For the text-containing cell, return its midpoint in [X, Y] coordinate format. 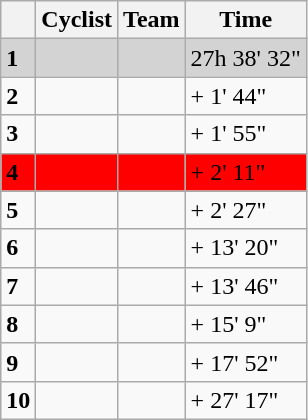
6 [18, 248]
+ 15' 9" [246, 324]
2 [18, 96]
27h 38' 32" [246, 58]
Team [152, 20]
+ 1' 44" [246, 96]
+ 13' 46" [246, 286]
1 [18, 58]
10 [18, 400]
4 [18, 172]
+ 27' 17" [246, 400]
Cyclist [77, 20]
+ 2' 27" [246, 210]
5 [18, 210]
+ 13' 20" [246, 248]
3 [18, 134]
7 [18, 286]
+ 17' 52" [246, 362]
8 [18, 324]
Time [246, 20]
+ 1' 55" [246, 134]
+ 2' 11" [246, 172]
9 [18, 362]
